Capture the cell that displays the provided text and extract its (x, y) central coordinate. 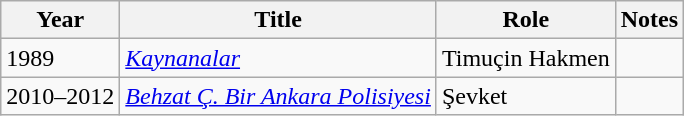
Notes (649, 20)
Timuçin Hakmen (526, 58)
Role (526, 20)
2010–2012 (60, 96)
Şevket (526, 96)
Title (278, 20)
Year (60, 20)
Behzat Ç. Bir Ankara Polisiyesi (278, 96)
1989 (60, 58)
Kaynanalar (278, 58)
